Determine the (x, y) coordinate at the center of the cell enclosing the given text.  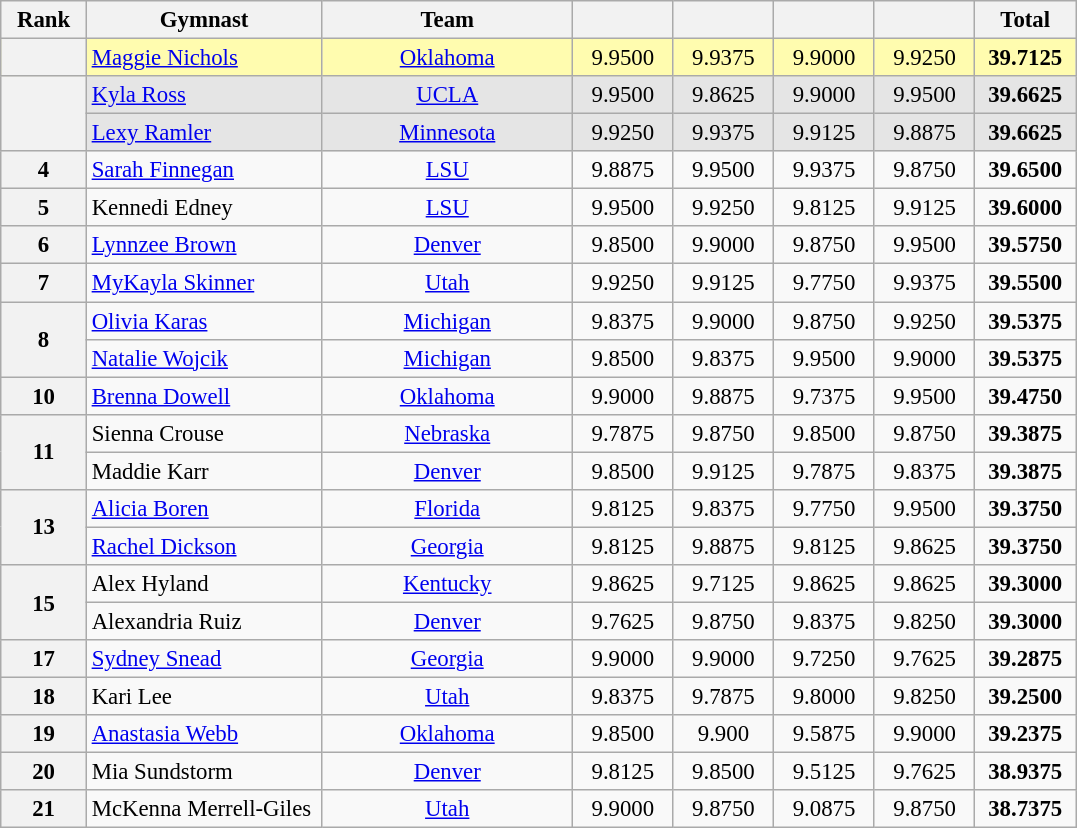
Olivia Karas (204, 321)
Anastasia Webb (204, 734)
9.7250 (824, 659)
Rank (44, 20)
Natalie Wojcik (204, 358)
Kennedi Edney (204, 208)
Rachel Dickson (204, 546)
Minnesota (448, 133)
39.2500 (1026, 697)
MyKayla Skinner (204, 283)
9.5125 (824, 772)
10 (44, 396)
Nebraska (448, 433)
20 (44, 772)
9.8000 (824, 697)
39.6000 (1026, 208)
18 (44, 697)
9.5875 (824, 734)
7 (44, 283)
Alexandria Ruiz (204, 621)
Kentucky (448, 584)
Alicia Boren (204, 509)
21 (44, 809)
Brenna Dowell (204, 396)
6 (44, 245)
Total (1026, 20)
Kyla Ross (204, 95)
9.7125 (724, 584)
Gymnast (204, 20)
UCLA (448, 95)
19 (44, 734)
McKenna Merrell-Giles (204, 809)
11 (44, 452)
Lexy Ramler (204, 133)
Maggie Nichols (204, 58)
9.900 (724, 734)
Lynnzee Brown (204, 245)
Kari Lee (204, 697)
13 (44, 528)
Maddie Karr (204, 471)
5 (44, 208)
9.7375 (824, 396)
38.7375 (1026, 809)
8 (44, 340)
Florida (448, 509)
15 (44, 602)
Team (448, 20)
17 (44, 659)
39.7125 (1026, 58)
39.2375 (1026, 734)
Sienna Crouse (204, 433)
Mia Sundstorm (204, 772)
39.6500 (1026, 170)
39.4750 (1026, 396)
39.5500 (1026, 283)
38.9375 (1026, 772)
39.5750 (1026, 245)
39.2875 (1026, 659)
4 (44, 170)
9.0875 (824, 809)
Alex Hyland (204, 584)
Sydney Snead (204, 659)
Sarah Finnegan (204, 170)
